Locate the cell with the specified text and output its (X, Y) center coordinate. 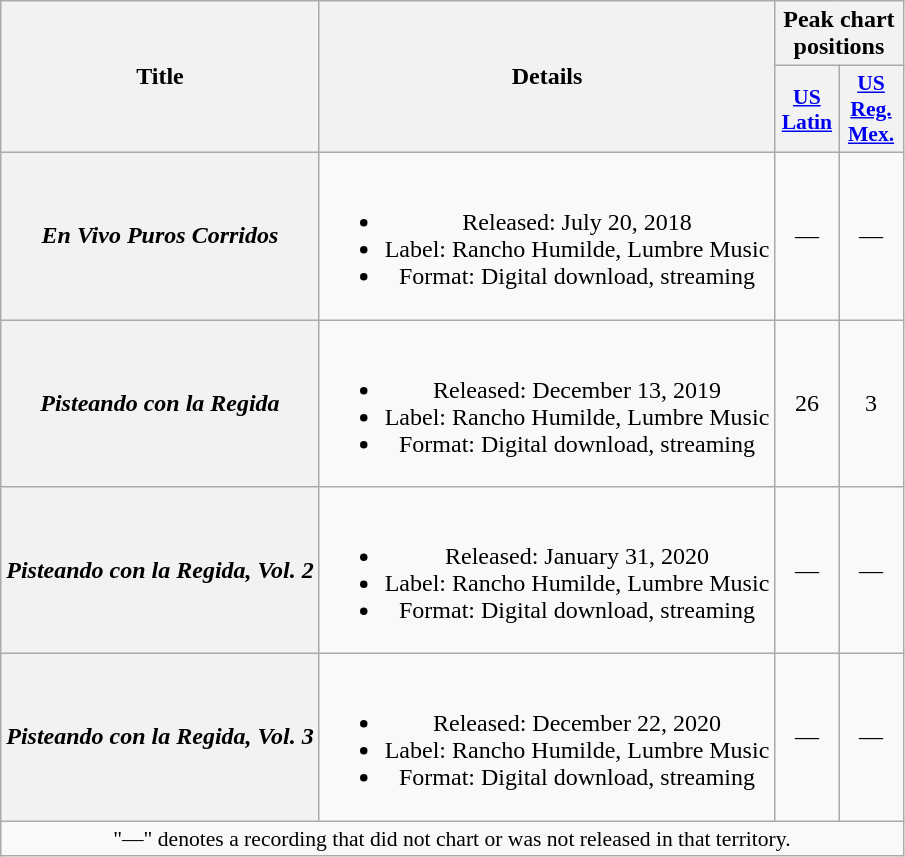
Peak chart positions (839, 34)
Pisteando con la Regida, Vol. 2 (160, 570)
Title (160, 77)
Pisteando con la Regida (160, 404)
Released: December 22, 2020Label: Rancho Humilde, Lumbre MusicFormat: Digital download, streaming (547, 738)
USLatin (807, 110)
Released: July 20, 2018Label: Rancho Humilde, Lumbre MusicFormat: Digital download, streaming (547, 236)
3 (871, 404)
USReg.Mex. (871, 110)
"—" denotes a recording that did not chart or was not released in that territory. (452, 839)
Released: January 31, 2020Label: Rancho Humilde, Lumbre MusicFormat: Digital download, streaming (547, 570)
Released: December 13, 2019Label: Rancho Humilde, Lumbre MusicFormat: Digital download, streaming (547, 404)
26 (807, 404)
Pisteando con la Regida, Vol. 3 (160, 738)
Details (547, 77)
En Vivo Puros Corridos (160, 236)
